Capture the cell that displays the provided text and extract its [X, Y] central coordinate. 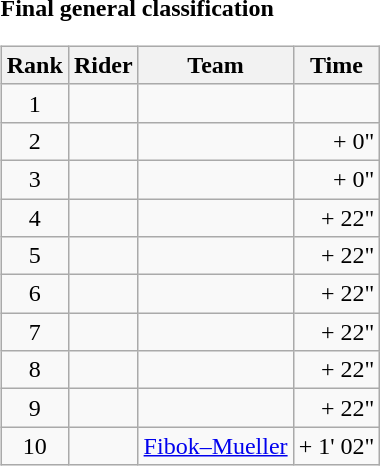
Rider [103, 65]
Rank [34, 65]
4 [34, 217]
5 [34, 256]
6 [34, 294]
2 [34, 141]
Fibok–Mueller [216, 446]
Time [336, 65]
8 [34, 370]
+ 1' 02" [336, 446]
Team [216, 65]
10 [34, 446]
7 [34, 332]
3 [34, 179]
9 [34, 408]
1 [34, 103]
